From the cell containing the given text, extract its center point as (x, y) coordinate. 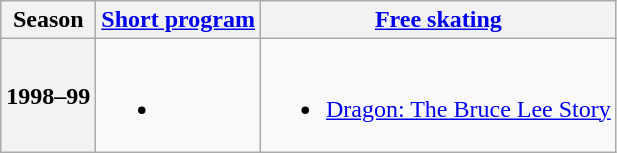
Dragon: The Bruce Lee Story (438, 96)
1998–99 (48, 96)
Free skating (438, 20)
Short program (178, 20)
Season (48, 20)
